Provide the [X, Y] coordinate of the cell's center where the given text is located.  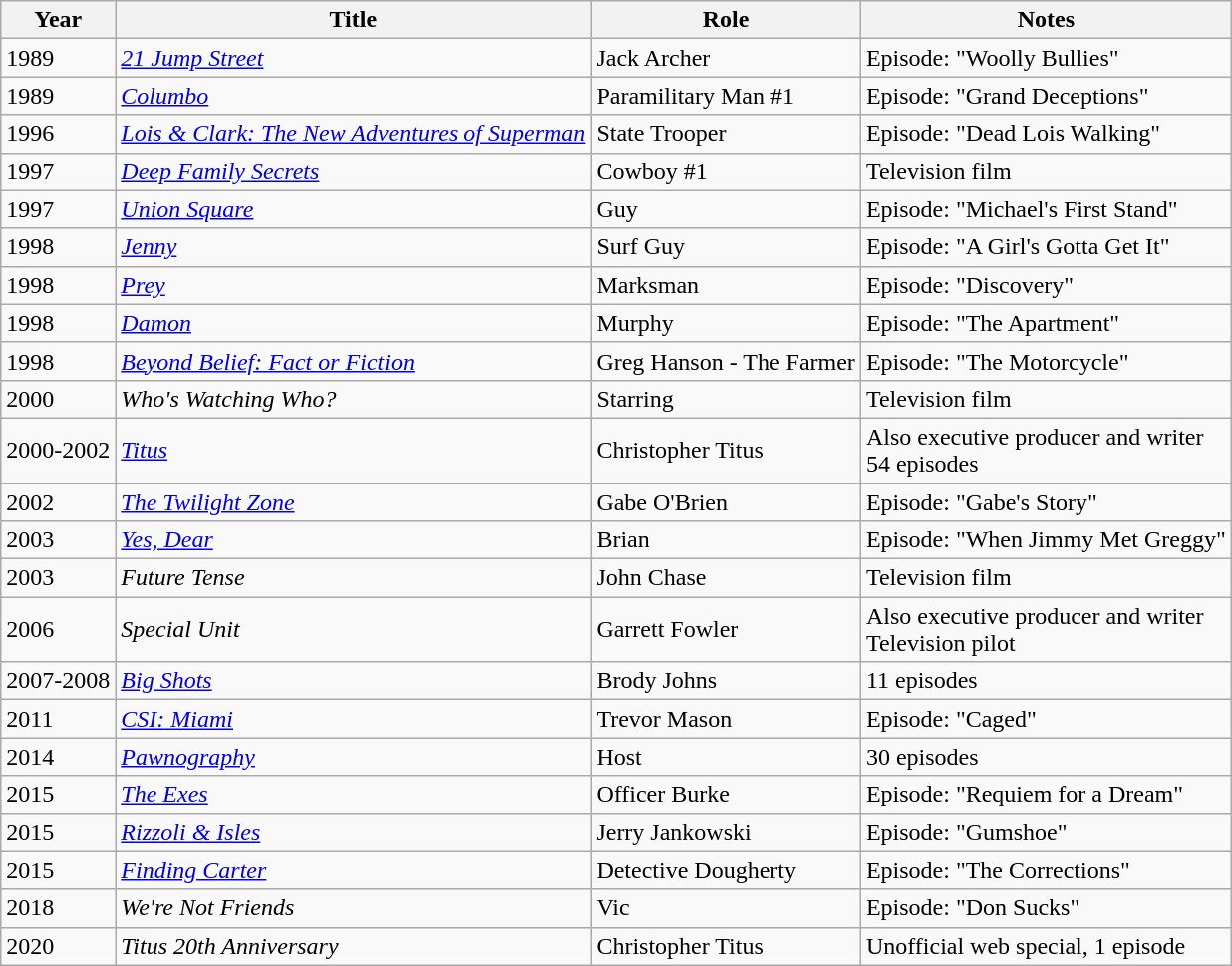
Brian [726, 540]
Who's Watching Who? [353, 399]
John Chase [726, 578]
Finding Carter [353, 870]
Murphy [726, 323]
CSI: Miami [353, 719]
Lois & Clark: The New Adventures of Superman [353, 134]
Big Shots [353, 681]
Titus [353, 451]
Marksman [726, 285]
Special Unit [353, 630]
Brody Johns [726, 681]
Union Square [353, 209]
Title [353, 20]
Also executive producer and writer54 episodes [1046, 451]
Vic [726, 908]
Episode: "Michael's First Stand" [1046, 209]
21 Jump Street [353, 58]
Guy [726, 209]
Future Tense [353, 578]
Episode: "Requiem for a Dream" [1046, 795]
Beyond Belief: Fact or Fiction [353, 361]
Jerry Jankowski [726, 832]
The Exes [353, 795]
Year [58, 20]
Jack Archer [726, 58]
2007-2008 [58, 681]
Detective Dougherty [726, 870]
Episode: "Don Sucks" [1046, 908]
Unofficial web special, 1 episode [1046, 946]
2020 [58, 946]
Officer Burke [726, 795]
Episode: "Caged" [1046, 719]
Also executive producer and writerTelevision pilot [1046, 630]
Cowboy #1 [726, 171]
Garrett Fowler [726, 630]
Episode: "A Girl's Gotta Get It" [1046, 247]
Role [726, 20]
Prey [353, 285]
2014 [58, 757]
Episode: "Woolly Bullies" [1046, 58]
Episode: "Grand Deceptions" [1046, 96]
Damon [353, 323]
Greg Hanson - The Farmer [726, 361]
Episode: "Discovery" [1046, 285]
Gabe O'Brien [726, 501]
Trevor Mason [726, 719]
1996 [58, 134]
The Twilight Zone [353, 501]
2002 [58, 501]
Rizzoli & Isles [353, 832]
2000-2002 [58, 451]
Episode: "Gabe's Story" [1046, 501]
2006 [58, 630]
Starring [726, 399]
Episode: "The Motorcycle" [1046, 361]
Columbo [353, 96]
Notes [1046, 20]
2000 [58, 399]
2011 [58, 719]
State Trooper [726, 134]
We're Not Friends [353, 908]
Deep Family Secrets [353, 171]
Episode: "The Corrections" [1046, 870]
30 episodes [1046, 757]
Episode: "Dead Lois Walking" [1046, 134]
Yes, Dear [353, 540]
Paramilitary Man #1 [726, 96]
Episode: "The Apartment" [1046, 323]
Surf Guy [726, 247]
Jenny [353, 247]
2018 [58, 908]
Host [726, 757]
Episode: "When Jimmy Met Greggy" [1046, 540]
Pawnography [353, 757]
Titus 20th Anniversary [353, 946]
Episode: "Gumshoe" [1046, 832]
11 episodes [1046, 681]
